Extract the [X, Y] coordinate from the center of the cell holding the provided text.  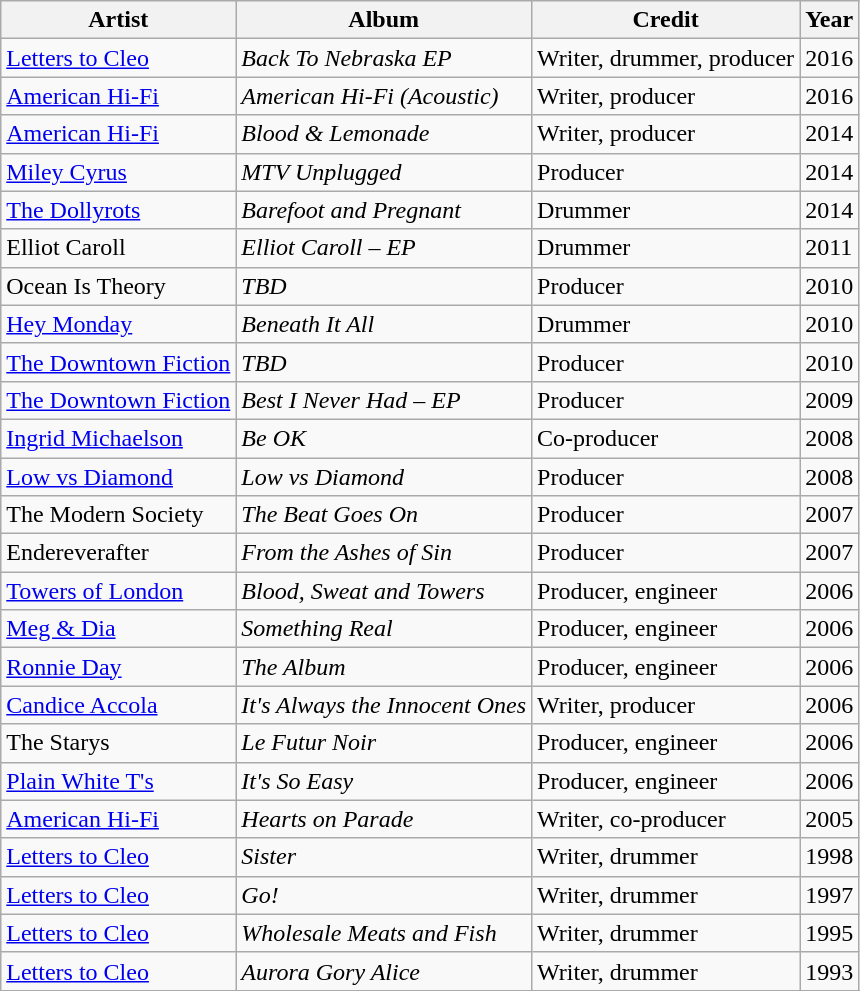
Le Futur Noir [384, 743]
Best I Never Had – EP [384, 400]
Hearts on Parade [384, 819]
The Album [384, 667]
Hey Monday [118, 324]
The Beat Goes On [384, 515]
American Hi-Fi (Acoustic) [384, 96]
1995 [830, 933]
Wholesale Meats and Fish [384, 933]
Writer, drummer, producer [666, 58]
2005 [830, 819]
From the Ashes of Sin [384, 553]
The Modern Society [118, 515]
Aurora Gory Alice [384, 971]
Year [830, 20]
Credit [666, 20]
2009 [830, 400]
It's Always the Innocent Ones [384, 705]
The Dollyrots [118, 210]
Artist [118, 20]
Elliot Caroll [118, 248]
Ocean Is Theory [118, 286]
Sister [384, 857]
Endereverafter [118, 553]
Ingrid Michaelson [118, 438]
Plain White T's [118, 781]
Go! [384, 895]
1997 [830, 895]
MTV Unplugged [384, 172]
It's So Easy [384, 781]
Writer, co-producer [666, 819]
Candice Accola [118, 705]
2011 [830, 248]
Meg & Dia [118, 629]
Be OK [384, 438]
Barefoot and Pregnant [384, 210]
The Starys [118, 743]
Blood & Lemonade [384, 134]
Elliot Caroll – EP [384, 248]
Album [384, 20]
Towers of London [118, 591]
Miley Cyrus [118, 172]
1998 [830, 857]
Ronnie Day [118, 667]
Something Real [384, 629]
Blood, Sweat and Towers [384, 591]
Co-producer [666, 438]
Back To Nebraska EP [384, 58]
Beneath It All [384, 324]
1993 [830, 971]
